Search for the cell housing the specified text and yield its (X, Y) center coordinate. 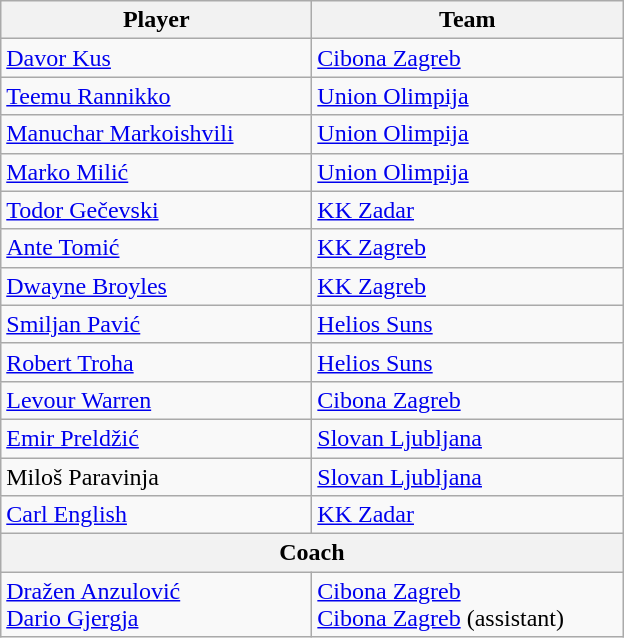
Team (468, 20)
Miloš Paravinja (156, 477)
Player (156, 20)
Todor Gečevski (156, 210)
Davor Kus (156, 58)
Coach (312, 553)
Carl English (156, 515)
Dražen Anzulović Dario Gjergja (156, 604)
Ante Tomić (156, 248)
Marko Milić (156, 172)
Teemu Rannikko (156, 96)
Cibona Zagreb Cibona Zagreb (assistant) (468, 604)
Smiljan Pavić (156, 324)
Levour Warren (156, 400)
Robert Troha (156, 362)
Manuchar Markoishvili (156, 134)
Emir Preldžić (156, 438)
Dwayne Broyles (156, 286)
